For the text-containing cell, return its midpoint in (x, y) coordinate format. 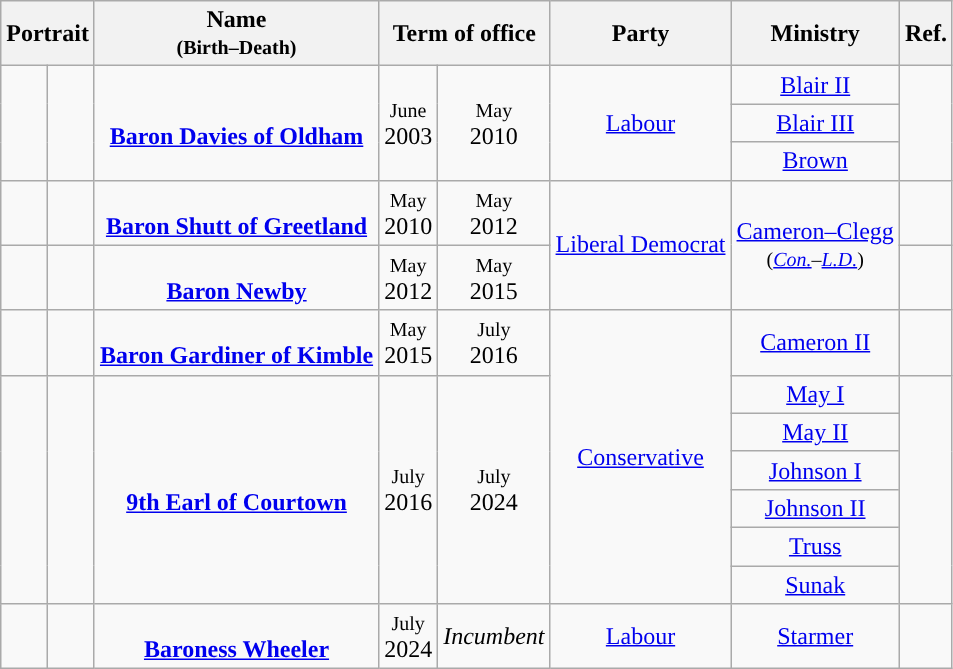
Truss (815, 546)
Term of office (464, 34)
Ministry (815, 34)
Conservative (640, 456)
Starmer (815, 636)
Johnson II (815, 508)
May I (815, 394)
Baron Newby (236, 278)
Baron Shutt of Greetland (236, 212)
June2003 (408, 123)
Sunak (815, 585)
Cameron II (815, 342)
Blair III (815, 123)
9th Earl of Courtown (236, 489)
Baron Davies of Oldham (236, 123)
Brown (815, 161)
Party (640, 34)
Name(Birth–Death) (236, 34)
Blair II (815, 85)
Johnson I (815, 470)
Cameron–Clegg(Con.–L.D.) (815, 245)
May II (815, 432)
Baron Gardiner of Kimble (236, 342)
Ref. (926, 34)
Incumbent (494, 636)
Portrait (48, 34)
Liberal Democrat (640, 245)
Baroness Wheeler (236, 636)
